Output the (X, Y) coordinate of the center of the cell containing the given text.  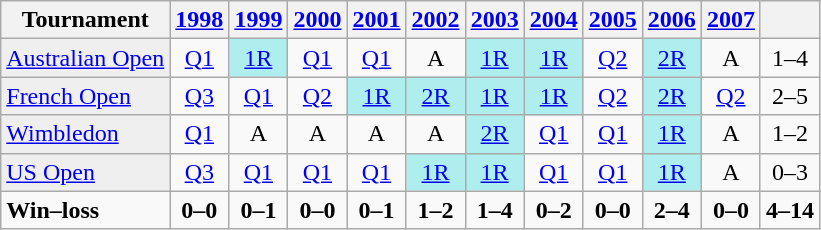
Australian Open (86, 58)
2007 (730, 20)
US Open (86, 172)
0–3 (790, 172)
Tournament (86, 20)
2000 (318, 20)
2003 (494, 20)
4–14 (790, 210)
2001 (376, 20)
2–4 (672, 210)
Win–loss (86, 210)
2006 (672, 20)
2004 (554, 20)
1999 (258, 20)
French Open (86, 96)
2005 (612, 20)
2002 (436, 20)
2–5 (790, 96)
Wimbledon (86, 134)
1998 (200, 20)
0–2 (554, 210)
